Capture the cell that displays the provided text and extract its [x, y] central coordinate. 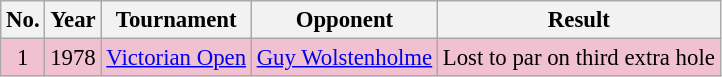
No. [23, 20]
Result [580, 20]
1978 [73, 58]
1 [23, 58]
Guy Wolstenholme [344, 58]
Tournament [176, 20]
Opponent [344, 20]
Victorian Open [176, 58]
Lost to par on third extra hole [580, 58]
Year [73, 20]
